Extract the (X, Y) coordinate from the center of the cell holding the provided text.  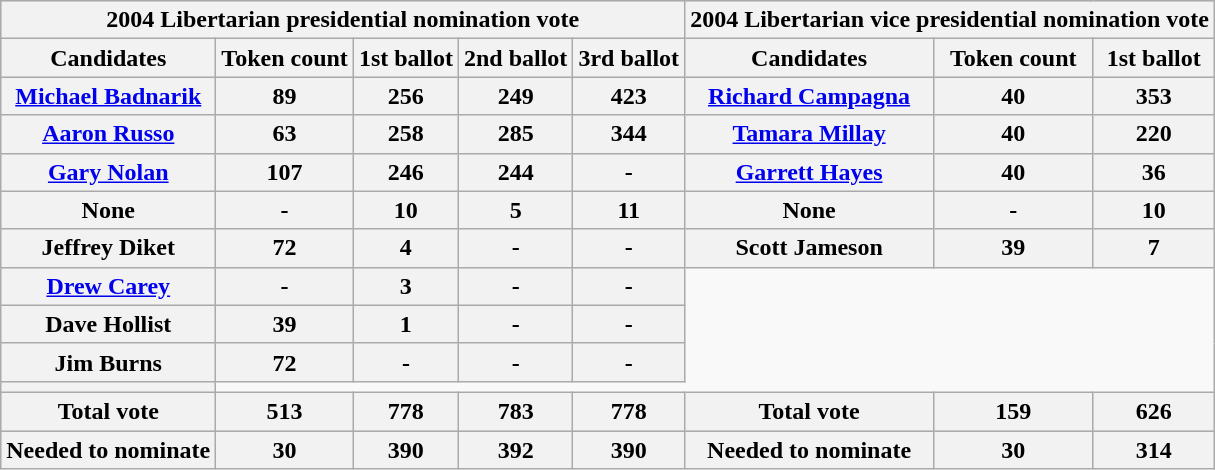
Scott Jameson (810, 248)
5 (515, 210)
36 (1154, 172)
Aaron Russo (108, 134)
353 (1154, 96)
Michael Badnarik (108, 96)
783 (515, 411)
107 (285, 172)
256 (406, 96)
258 (406, 134)
285 (515, 134)
11 (629, 210)
314 (1154, 449)
220 (1154, 134)
Richard Campagna (810, 96)
246 (406, 172)
344 (629, 134)
249 (515, 96)
89 (285, 96)
Jeffrey Diket (108, 248)
Drew Carey (108, 286)
2004 Libertarian presidential nomination vote (343, 20)
7 (1154, 248)
63 (285, 134)
423 (629, 96)
3rd ballot (629, 58)
244 (515, 172)
Garrett Hayes (810, 172)
1 (406, 324)
513 (285, 411)
2004 Libertarian vice presidential nomination vote (950, 20)
Tamara Millay (810, 134)
Gary Nolan (108, 172)
159 (1014, 411)
2nd ballot (515, 58)
4 (406, 248)
3 (406, 286)
626 (1154, 411)
Dave Hollist (108, 324)
392 (515, 449)
Jim Burns (108, 362)
